Return the (X, Y) coordinate for the center point of the cell that contains the specified text.  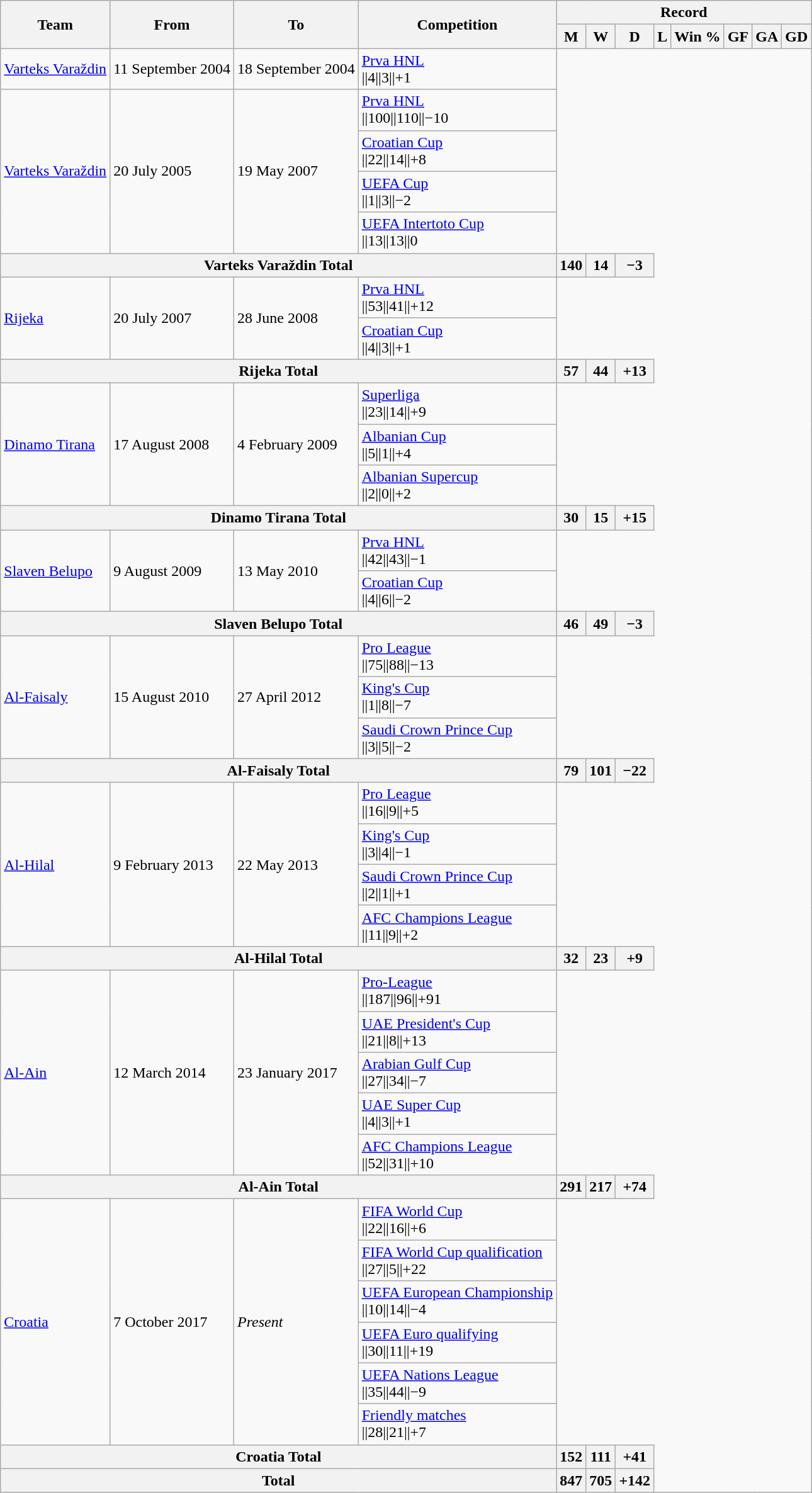
+9 (634, 958)
Team (55, 25)
111 (601, 1456)
9 February 2013 (172, 864)
9 August 2009 (172, 571)
22 May 2013 (296, 864)
Rijeka (55, 318)
Win % (697, 37)
UEFA Nations League||35||44||−9 (457, 1383)
Croatian Cup||22||14||+8 (457, 151)
+13 (634, 371)
UEFA Cup||1||3||−2 (457, 191)
UEFA European Championship||10||14||−4 (457, 1302)
Croatian Cup||4||3||+1 (457, 339)
FIFA World Cup qualification||27||5||+22 (457, 1260)
46 (572, 624)
Record (684, 13)
23 (601, 958)
Albanian Cup||5||1||+4 (457, 444)
Rijeka Total (278, 371)
Croatia (55, 1322)
+142 (634, 1480)
King's Cup||3||4||−1 (457, 843)
AFC Champions League||52||31||+10 (457, 1154)
−22 (634, 770)
Al-Faisaly (55, 697)
UEFA Euro qualifying||30||11||+19 (457, 1342)
Total (278, 1480)
To (296, 25)
L (662, 37)
Pro-League||187||96||+91 (457, 991)
30 (572, 518)
Varteks Varaždin Total (278, 265)
W (601, 37)
GA (767, 37)
Competition (457, 25)
Pro League||75||88||−13 (457, 656)
49 (601, 624)
UAE Super Cup||4||3||+1 (457, 1114)
18 September 2004 (296, 69)
Al-Faisaly Total (278, 770)
57 (572, 371)
King's Cup||1||8||−7 (457, 697)
Slaven Belupo Total (278, 624)
Saudi Crown Prince Cup||2||1||+1 (457, 885)
Albanian Supercup||2||0||+2 (457, 486)
Present (296, 1322)
Dinamo Tirana (55, 444)
Slaven Belupo (55, 571)
Prva HNL||42||43||−1 (457, 550)
101 (601, 770)
27 April 2012 (296, 697)
FIFA World Cup||22||16||+6 (457, 1220)
Prva HNL||53||41||+12 (457, 297)
Superliga||23||14||+9 (457, 403)
152 (572, 1456)
+41 (634, 1456)
+74 (634, 1187)
Prva HNL||4||3||+1 (457, 69)
From (172, 25)
44 (601, 371)
UAE President's Cup||21||8||+13 (457, 1031)
AFC Champions League||11||9||+2 (457, 925)
Al-Hilal (55, 864)
Al-Hilal Total (278, 958)
12 March 2014 (172, 1073)
14 (601, 265)
15 August 2010 (172, 697)
217 (601, 1187)
Prva HNL||100||110||−10 (457, 110)
Dinamo Tirana Total (278, 518)
UEFA Intertoto Cup||13||13||0 (457, 233)
15 (601, 518)
Saudi Crown Prince Cup||3||5||−2 (457, 738)
GD (797, 37)
32 (572, 958)
Al-Ain (55, 1073)
17 August 2008 (172, 444)
4 February 2009 (296, 444)
19 May 2007 (296, 171)
GF (738, 37)
291 (572, 1187)
20 July 2005 (172, 171)
28 June 2008 (296, 318)
Friendly matches||28||21||+7 (457, 1424)
79 (572, 770)
20 July 2007 (172, 318)
+15 (634, 518)
705 (601, 1480)
13 May 2010 (296, 571)
M (572, 37)
11 September 2004 (172, 69)
847 (572, 1480)
23 January 2017 (296, 1073)
Pro League||16||9||+5 (457, 803)
D (634, 37)
Arabian Gulf Cup||27||34||−7 (457, 1073)
Croatian Cup||4||6||−2 (457, 592)
7 October 2017 (172, 1322)
Al-Ain Total (278, 1187)
140 (572, 265)
Croatia Total (278, 1456)
